Extract the (x, y) coordinate from the center of the cell holding the provided text.  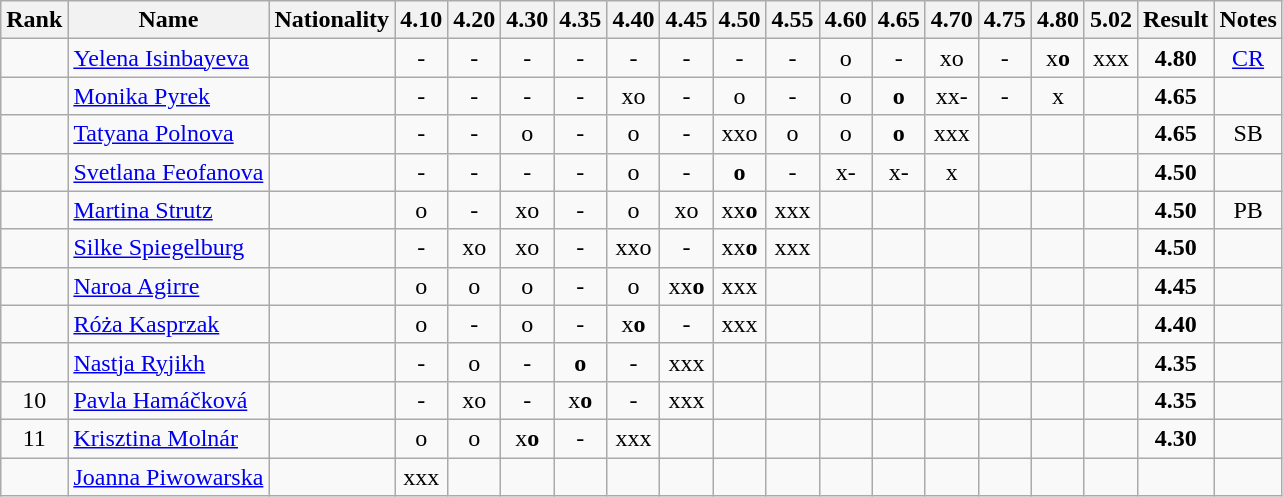
10 (34, 400)
CR (1248, 58)
Róża Kasprzak (168, 324)
xx- (952, 96)
Monika Pyrek (168, 96)
Svetlana Feofanova (168, 172)
Nationality (332, 20)
Notes (1248, 20)
4.75 (1004, 20)
11 (34, 438)
PB (1248, 210)
Rank (34, 20)
Naroa Agirre (168, 286)
SB (1248, 134)
Pavla Hamáčková (168, 400)
5.02 (1110, 20)
4.10 (422, 20)
Martina Strutz (168, 210)
4.20 (474, 20)
4.60 (846, 20)
Silke Spiegelburg (168, 248)
Nastja Ryjikh (168, 362)
4.55 (792, 20)
Krisztina Molnár (168, 438)
Result (1175, 20)
Joanna Piwowarska (168, 477)
4.70 (952, 20)
Yelena Isinbayeva (168, 58)
Name (168, 20)
Tatyana Polnova (168, 134)
